Capture the cell that displays the provided text and extract its (X, Y) central coordinate. 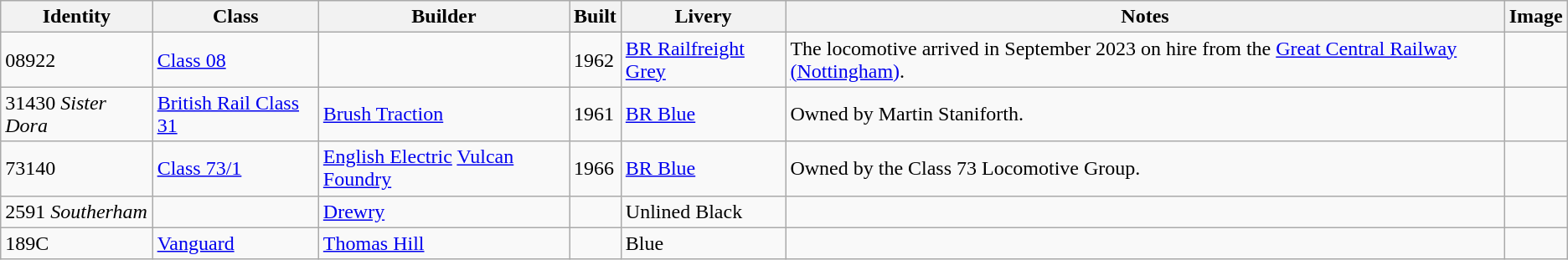
08922 (77, 60)
Drewry (444, 212)
Livery (704, 17)
Blue (704, 243)
Notes (1145, 17)
Class 08 (235, 60)
189C (77, 243)
Class (235, 17)
1962 (596, 60)
Built (596, 17)
Builder (444, 17)
31430 Sister Dora (77, 114)
BR Railfreight Grey (704, 60)
1966 (596, 169)
1961 (596, 114)
Image (1536, 17)
Unlined Black (704, 212)
Owned by the Class 73 Locomotive Group. (1145, 169)
Thomas Hill (444, 243)
British Rail Class 31 (235, 114)
Identity (77, 17)
Class 73/1 (235, 169)
English Electric Vulcan Foundry (444, 169)
2591 Southerham (77, 212)
73140 (77, 169)
Owned by Martin Staniforth. (1145, 114)
Brush Traction (444, 114)
The locomotive arrived in September 2023 on hire from the Great Central Railway (Nottingham). (1145, 60)
Vanguard (235, 243)
